Return the [x, y] coordinate for the center point of the cell that contains the specified text.  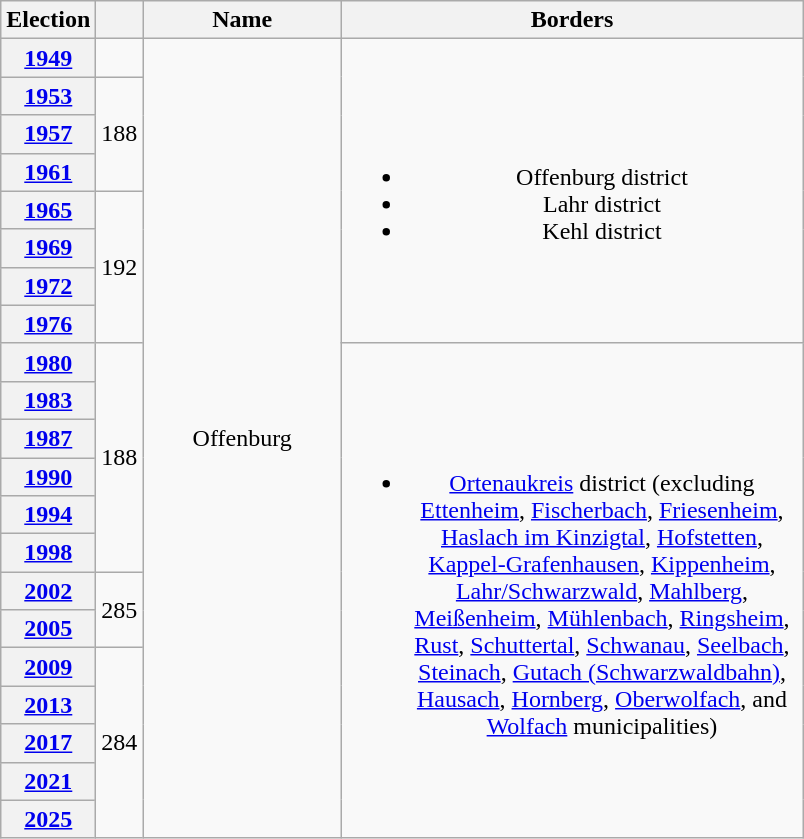
2017 [48, 743]
192 [120, 267]
Borders [572, 20]
Name [242, 20]
1987 [48, 438]
1949 [48, 58]
2013 [48, 705]
1972 [48, 286]
1998 [48, 553]
1965 [48, 210]
Offenburg [242, 438]
1994 [48, 515]
1969 [48, 248]
284 [120, 743]
1976 [48, 324]
1990 [48, 477]
2025 [48, 819]
2009 [48, 667]
2005 [48, 629]
285 [120, 610]
Election [48, 20]
1980 [48, 362]
1961 [48, 172]
2002 [48, 591]
1953 [48, 96]
1983 [48, 400]
2021 [48, 781]
Offenburg districtLahr districtKehl district [572, 191]
1957 [48, 134]
